Determine the (x, y) coordinate at the center of the cell enclosing the given text.  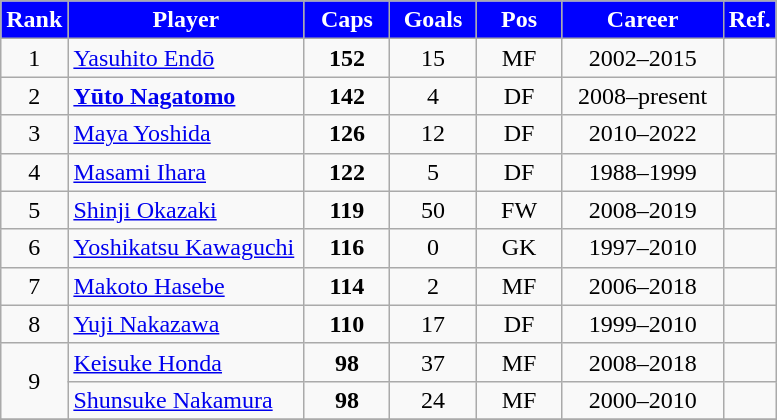
1 (34, 58)
152 (347, 58)
FW (519, 210)
116 (347, 248)
Yasuhito Endō (186, 58)
7 (34, 286)
24 (433, 400)
Player (186, 20)
126 (347, 134)
114 (347, 286)
50 (433, 210)
Rank (34, 20)
Shinji Okazaki (186, 210)
Shunsuke Nakamura (186, 400)
15 (433, 58)
Yuji Nakazawa (186, 324)
0 (433, 248)
2008–2018 (642, 362)
Makoto Hasebe (186, 286)
2008–2019 (642, 210)
Yūto Nagatomo (186, 96)
2006–2018 (642, 286)
2010–2022 (642, 134)
8 (34, 324)
17 (433, 324)
Caps (347, 20)
Yoshikatsu Kawaguchi (186, 248)
Maya Yoshida (186, 134)
Career (642, 20)
Masami Ihara (186, 172)
2008–present (642, 96)
2000–2010 (642, 400)
9 (34, 381)
Ref. (750, 20)
37 (433, 362)
Keisuke Honda (186, 362)
Pos (519, 20)
110 (347, 324)
3 (34, 134)
12 (433, 134)
GK (519, 248)
1997–2010 (642, 248)
122 (347, 172)
142 (347, 96)
119 (347, 210)
6 (34, 248)
2002–2015 (642, 58)
1988–1999 (642, 172)
1999–2010 (642, 324)
Goals (433, 20)
